Determine the [x, y] coordinate at the center of the cell enclosing the given text.  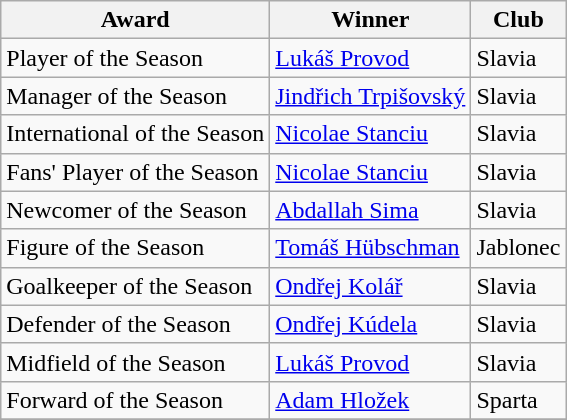
Jindřich Trpišovský [370, 96]
Forward of the Season [136, 400]
Newcomer of the Season [136, 210]
Abdallah Sima [370, 210]
Winner [370, 20]
Midfield of the Season [136, 362]
Defender of the Season [136, 324]
Manager of the Season [136, 96]
Club [518, 20]
Ondřej Kolář [370, 286]
Award [136, 20]
Fans' Player of the Season [136, 172]
Figure of the Season [136, 248]
Player of the Season [136, 58]
Sparta [518, 400]
Ondřej Kúdela [370, 324]
Jablonec [518, 248]
Tomáš Hübschman [370, 248]
International of the Season [136, 134]
Goalkeeper of the Season [136, 286]
Adam Hložek [370, 400]
